For the text-containing cell, return its midpoint in (x, y) coordinate format. 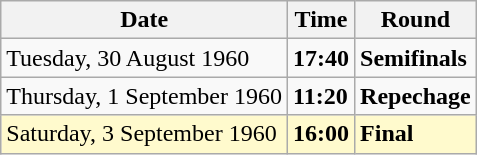
Repechage (416, 96)
Saturday, 3 September 1960 (144, 134)
Date (144, 20)
16:00 (322, 134)
Round (416, 20)
17:40 (322, 58)
Thursday, 1 September 1960 (144, 96)
Tuesday, 30 August 1960 (144, 58)
11:20 (322, 96)
Time (322, 20)
Semifinals (416, 58)
Final (416, 134)
